Detect which cell encompasses the target text, then output its (x, y) center coordinate. 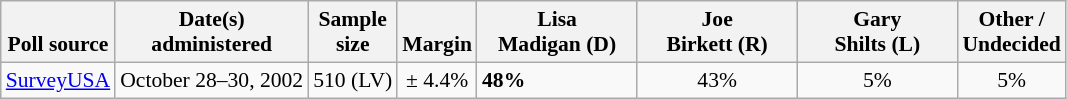
JoeBirkett (R) (717, 32)
SurveyUSA (58, 80)
LisaMadigan (D) (557, 32)
48% (557, 80)
43% (717, 80)
GaryShilts (L) (877, 32)
Other /Undecided (1011, 32)
October 28–30, 2002 (212, 80)
Poll source (58, 32)
± 4.4% (437, 80)
510 (LV) (352, 80)
Margin (437, 32)
Date(s)administered (212, 32)
Samplesize (352, 32)
